Return the [x, y] coordinate for the center point of the cell that contains the specified text.  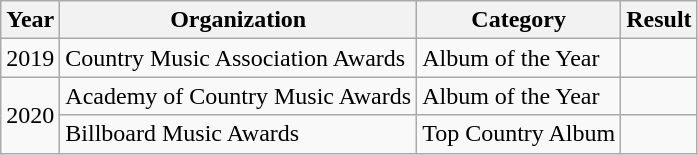
Billboard Music Awards [238, 134]
Organization [238, 20]
Academy of Country Music Awards [238, 96]
Year [30, 20]
Top Country Album [519, 134]
Category [519, 20]
Country Music Association Awards [238, 58]
2019 [30, 58]
Result [659, 20]
2020 [30, 115]
